Locate the cell with the specified text and output its [X, Y] center coordinate. 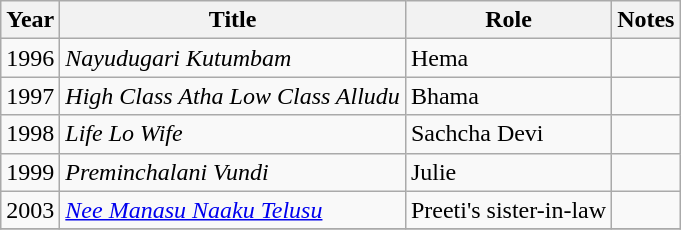
Hema [508, 58]
Julie [508, 172]
High Class Atha Low Class Alludu [233, 96]
Preeti's sister-in-law [508, 210]
Preminchalani Vundi [233, 172]
Role [508, 20]
Nee Manasu Naaku Telusu [233, 210]
1999 [30, 172]
Life Lo Wife [233, 134]
Sachcha Devi [508, 134]
Title [233, 20]
Nayudugari Kutumbam [233, 58]
1998 [30, 134]
Year [30, 20]
1997 [30, 96]
Notes [646, 20]
Bhama [508, 96]
2003 [30, 210]
1996 [30, 58]
